Determine the [X, Y] coordinate at the center of the cell enclosing the given text.  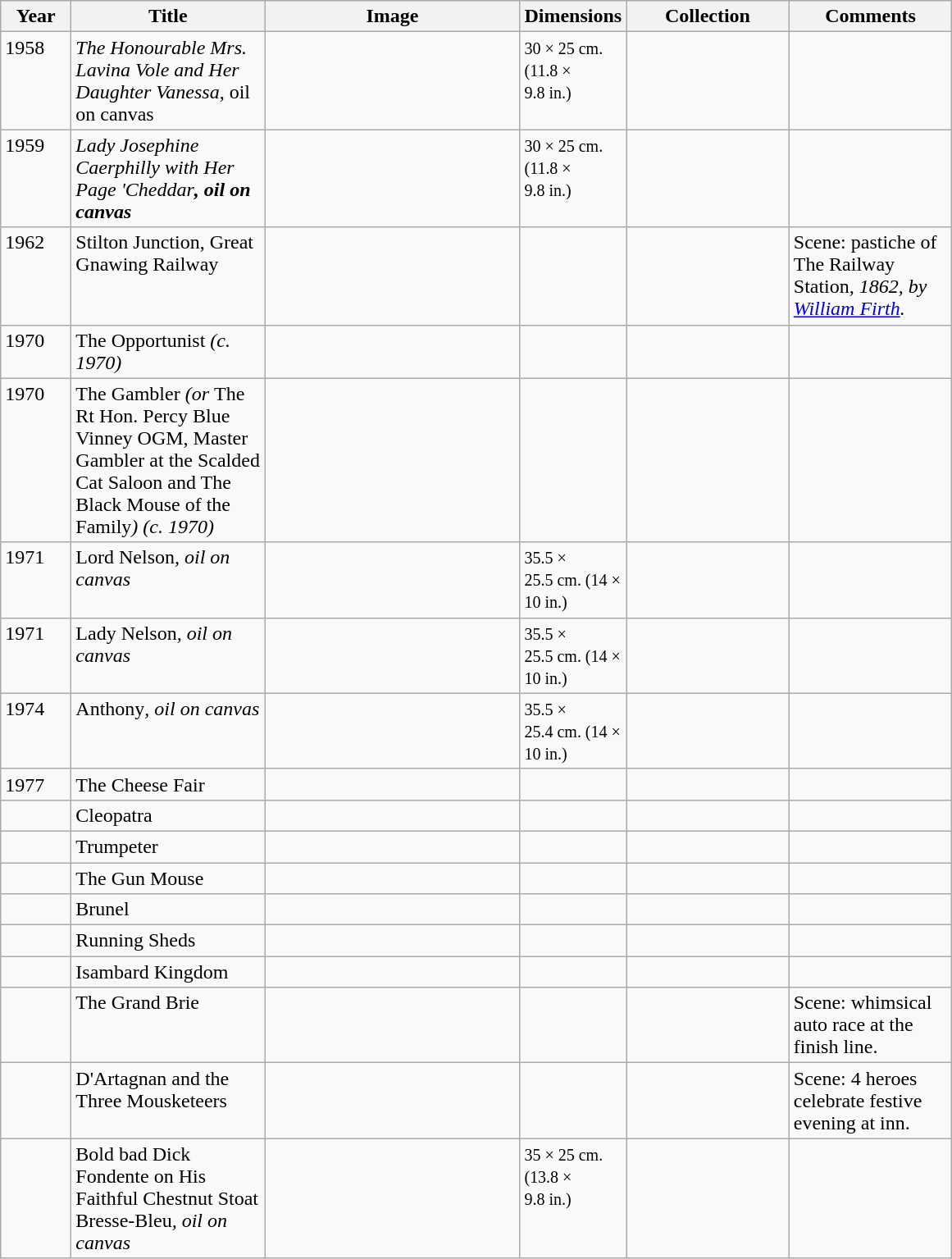
Lady Nelson, oil on canvas [168, 655]
Cleopatra [168, 815]
Dimensions [573, 16]
Image [392, 16]
D'Artagnan and the Three Mousketeers [168, 1101]
1962 [36, 276]
Brunel [168, 910]
Year [36, 16]
Lord Nelson, oil on canvas [168, 580]
Scene: whimsical auto race at the finish line. [871, 1025]
Title [168, 16]
Anthony, oil on canvas [168, 731]
Lady Josephine Caerphilly with Her Page 'Cheddar, oil on canvas [168, 179]
The Opportunist (c. 1970) [168, 351]
The Cheese Fair [168, 784]
Comments [871, 16]
Scene: 4 heroes celebrate festive evening at inn. [871, 1101]
Bold bad Dick Fondente on His Faithful Chestnut Stoat Bresse-Bleu, oil on canvas [168, 1198]
The Grand Brie [168, 1025]
The Gambler (or The Rt Hon. Percy Blue Vinney OGM, Master Gambler at the Scalded Cat Saloon and The Black Mouse of the Family) (c. 1970) [168, 460]
Trumpeter [168, 846]
Running Sheds [168, 941]
35 × 25 cm. (13.8 × 9.8 in.) [573, 1198]
The Gun Mouse [168, 878]
35.5 × 25.4 cm. (14 × 10 in.) [573, 731]
Isambard Kingdom [168, 972]
Collection [708, 16]
1958 [36, 80]
1959 [36, 179]
Stilton Junction, Great Gnawing Railway [168, 276]
Scene: pastiche of The Railway Station, 1862, by William Firth. [871, 276]
1974 [36, 731]
1977 [36, 784]
The Honourable Mrs. Lavina Vole and Her Daughter Vanessa, oil on canvas [168, 80]
